Find where the given text appears and provide that cell's center as (X, Y) coordinate. 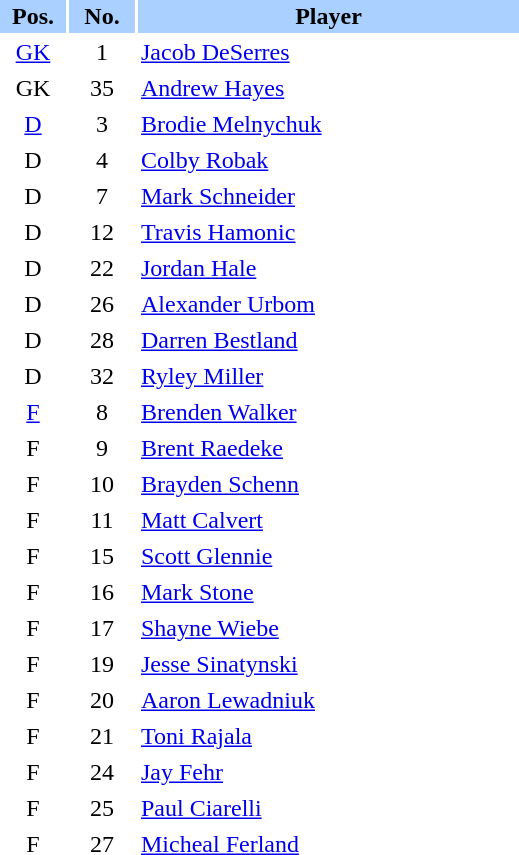
10 (102, 484)
Aaron Lewadniuk (328, 700)
Jay Fehr (328, 772)
15 (102, 556)
11 (102, 520)
8 (102, 412)
Scott Glennie (328, 556)
12 (102, 232)
Player (328, 16)
Mark Stone (328, 592)
Brent Raedeke (328, 448)
Travis Hamonic (328, 232)
Darren Bestland (328, 340)
Paul Ciarelli (328, 808)
20 (102, 700)
16 (102, 592)
19 (102, 664)
Brodie Melnychuk (328, 124)
Matt Calvert (328, 520)
Andrew Hayes (328, 88)
9 (102, 448)
28 (102, 340)
Pos. (33, 16)
Toni Rajala (328, 736)
Jordan Hale (328, 268)
17 (102, 628)
32 (102, 376)
Shayne Wiebe (328, 628)
Brayden Schenn (328, 484)
Ryley Miller (328, 376)
7 (102, 196)
4 (102, 160)
No. (102, 16)
26 (102, 304)
21 (102, 736)
35 (102, 88)
3 (102, 124)
Colby Robak (328, 160)
Alexander Urbom (328, 304)
Mark Schneider (328, 196)
25 (102, 808)
22 (102, 268)
1 (102, 52)
Brenden Walker (328, 412)
24 (102, 772)
Jesse Sinatynski (328, 664)
Jacob DeSerres (328, 52)
